Scan for the cell matching the given text and deliver its [X, Y] coordinate at center. 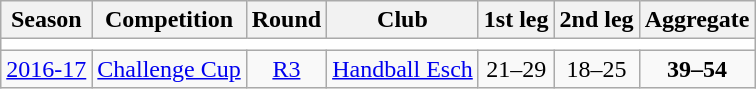
2nd leg [596, 20]
R3 [286, 69]
Aggregate [697, 20]
2016-17 [46, 69]
Season [46, 20]
Handball Esch [403, 69]
Club [403, 20]
39–54 [697, 69]
Competition [169, 20]
18–25 [596, 69]
21–29 [516, 69]
Challenge Cup [169, 69]
1st leg [516, 20]
Round [286, 20]
